Capture the cell that displays the provided text and extract its [x, y] central coordinate. 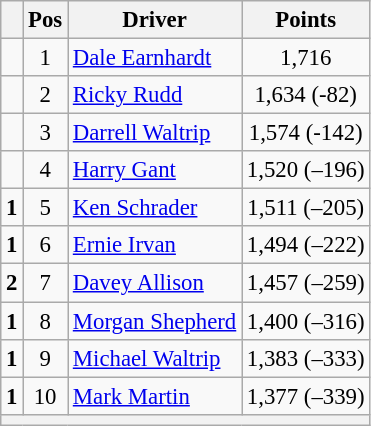
6 [46, 245]
Davey Allison [155, 283]
Michael Waltrip [155, 358]
9 [46, 358]
Dale Earnhardt [155, 58]
Harry Gant [155, 170]
Ernie Irvan [155, 245]
7 [46, 283]
1,634 (-82) [306, 95]
3 [46, 133]
1,574 (-142) [306, 133]
Driver [155, 20]
1,494 (–222) [306, 245]
1,383 (–333) [306, 358]
Ricky Rudd [155, 95]
Darrell Waltrip [155, 133]
10 [46, 396]
8 [46, 321]
Morgan Shepherd [155, 321]
1,457 (–259) [306, 283]
1,520 (–196) [306, 170]
5 [46, 208]
1,511 (–205) [306, 208]
Points [306, 20]
Pos [46, 20]
Ken Schrader [155, 208]
1,716 [306, 58]
1,377 (–339) [306, 396]
4 [46, 170]
1,400 (–316) [306, 321]
Mark Martin [155, 396]
